Capture the cell that displays the provided text and extract its (X, Y) central coordinate. 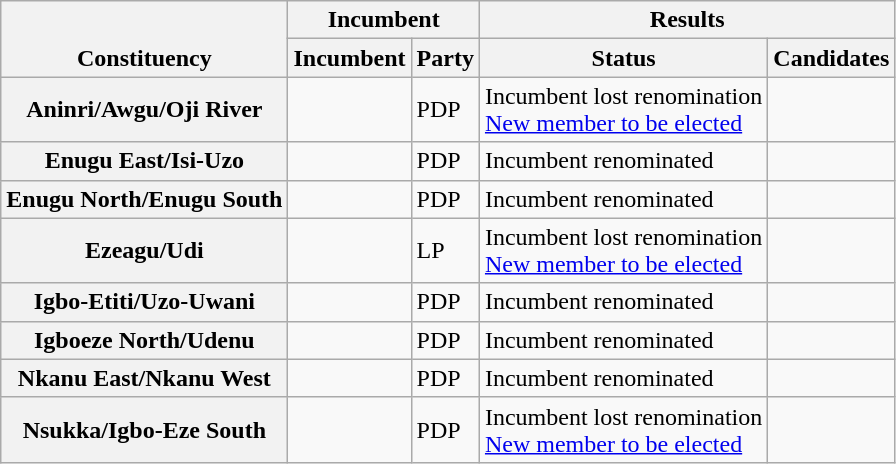
Status (623, 58)
Ezeagu/Udi (144, 250)
Igbo-Etiti/Uzo-Uwani (144, 302)
Igboeze North/Udenu (144, 340)
LP (445, 250)
Nkanu East/Nkanu West (144, 378)
Constituency (144, 39)
Enugu East/Isi-Uzo (144, 161)
Results (686, 20)
Aninri/Awgu/Oji River (144, 110)
Candidates (832, 58)
Enugu North/Enugu South (144, 199)
Nsukka/Igbo-Eze South (144, 430)
Party (445, 58)
